Scan for the cell matching the given text and deliver its [X, Y] coordinate at center. 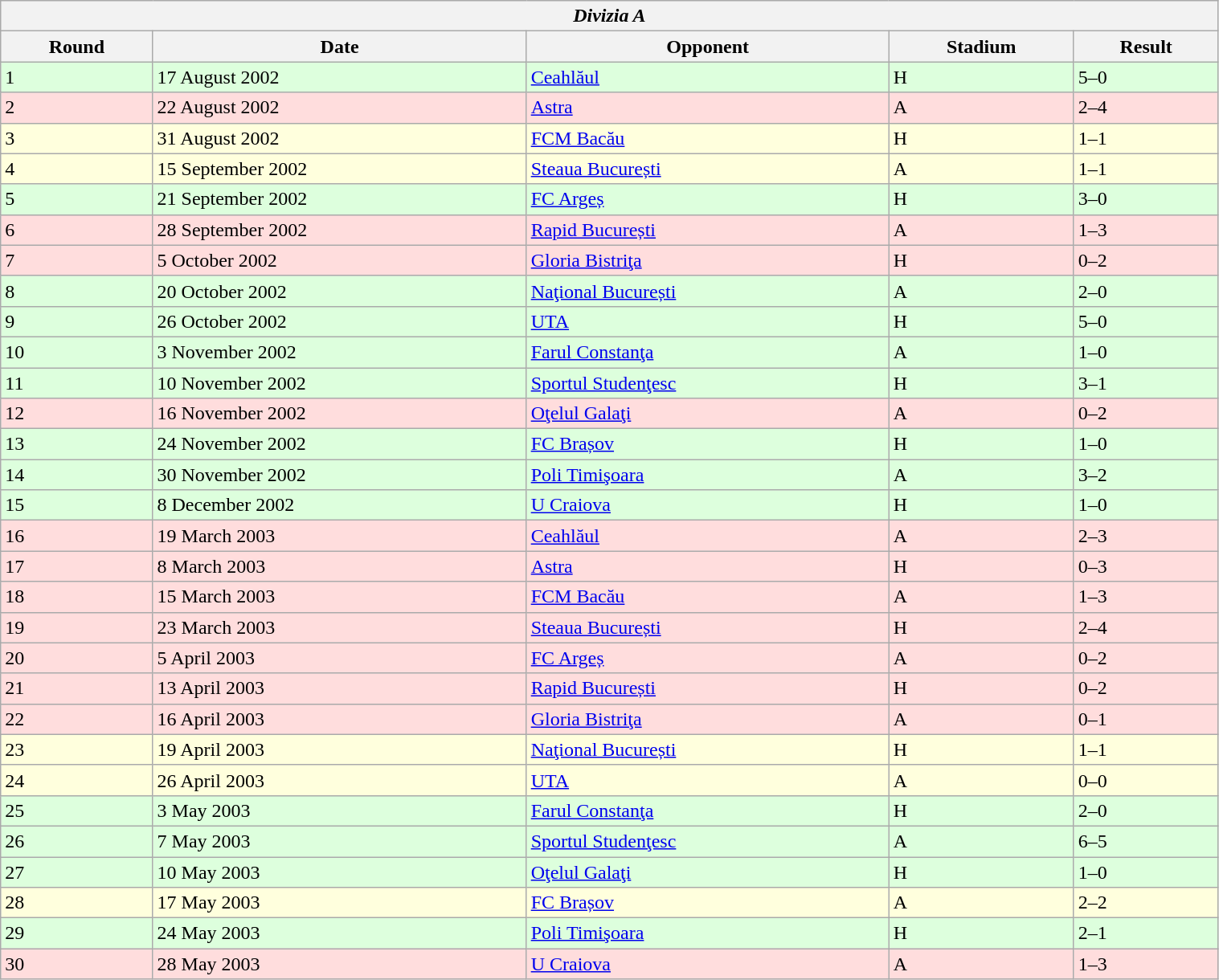
3–1 [1146, 383]
27 [77, 872]
30 November 2002 [339, 475]
29 [77, 933]
21 September 2002 [339, 199]
Opponent [707, 47]
15 [77, 505]
15 March 2003 [339, 597]
4 [77, 169]
9 [77, 321]
24 November 2002 [339, 444]
16 [77, 536]
19 [77, 627]
23 [77, 749]
17 May 2003 [339, 903]
8 [77, 291]
7 May 2003 [339, 841]
3 May 2003 [339, 811]
5 [77, 199]
24 [77, 780]
13 April 2003 [339, 688]
10 November 2002 [339, 383]
1 [77, 77]
10 [77, 352]
14 [77, 475]
2–1 [1146, 933]
30 [77, 964]
Round [77, 47]
Divizia A [609, 16]
31 August 2002 [339, 138]
3 [77, 138]
15 September 2002 [339, 169]
3 November 2002 [339, 352]
24 May 2003 [339, 933]
8 March 2003 [339, 566]
28 May 2003 [339, 964]
26 [77, 841]
Stadium [981, 47]
2–3 [1146, 536]
6 [77, 230]
0–1 [1146, 719]
3–0 [1146, 199]
22 August 2002 [339, 108]
16 April 2003 [339, 719]
7 [77, 260]
3–2 [1146, 475]
5 October 2002 [339, 260]
Date [339, 47]
12 [77, 414]
Result [1146, 47]
0–3 [1146, 566]
16 November 2002 [339, 414]
26 April 2003 [339, 780]
28 September 2002 [339, 230]
22 [77, 719]
19 March 2003 [339, 536]
10 May 2003 [339, 872]
20 October 2002 [339, 291]
13 [77, 444]
20 [77, 658]
11 [77, 383]
23 March 2003 [339, 627]
8 December 2002 [339, 505]
2–2 [1146, 903]
2 [77, 108]
21 [77, 688]
25 [77, 811]
26 October 2002 [339, 321]
17 August 2002 [339, 77]
18 [77, 597]
17 [77, 566]
6–5 [1146, 841]
0–0 [1146, 780]
5 April 2003 [339, 658]
28 [77, 903]
19 April 2003 [339, 749]
